For the text-containing cell, return its midpoint in [x, y] coordinate format. 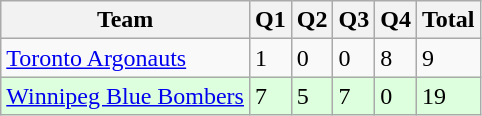
Winnipeg Blue Bombers [126, 96]
Q3 [354, 20]
5 [312, 96]
8 [396, 58]
19 [448, 96]
Q2 [312, 20]
Total [448, 20]
Team [126, 20]
Q1 [270, 20]
9 [448, 58]
Q4 [396, 20]
1 [270, 58]
Toronto Argonauts [126, 58]
